For the text-containing cell, return its midpoint in [x, y] coordinate format. 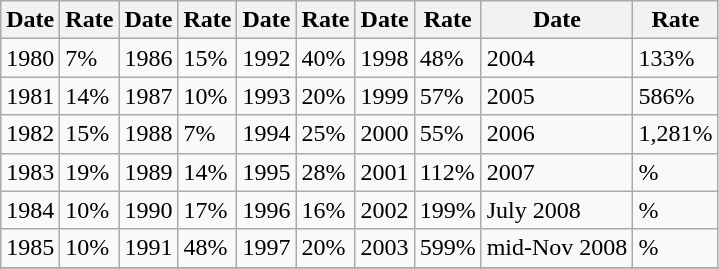
2007 [557, 172]
1996 [266, 210]
1997 [266, 248]
57% [448, 96]
1984 [30, 210]
1991 [148, 248]
1995 [266, 172]
1989 [148, 172]
1981 [30, 96]
55% [448, 134]
2001 [384, 172]
July 2008 [557, 210]
1982 [30, 134]
1992 [266, 58]
mid-Nov 2008 [557, 248]
1987 [148, 96]
133% [676, 58]
1980 [30, 58]
1998 [384, 58]
17% [208, 210]
2005 [557, 96]
1993 [266, 96]
2004 [557, 58]
1983 [30, 172]
1,281% [676, 134]
19% [90, 172]
2002 [384, 210]
199% [448, 210]
2003 [384, 248]
112% [448, 172]
1986 [148, 58]
599% [448, 248]
16% [326, 210]
1990 [148, 210]
1999 [384, 96]
2006 [557, 134]
28% [326, 172]
2000 [384, 134]
40% [326, 58]
1994 [266, 134]
25% [326, 134]
1988 [148, 134]
586% [676, 96]
1985 [30, 248]
